Extract the (X, Y) coordinate from the center of the cell holding the provided text.  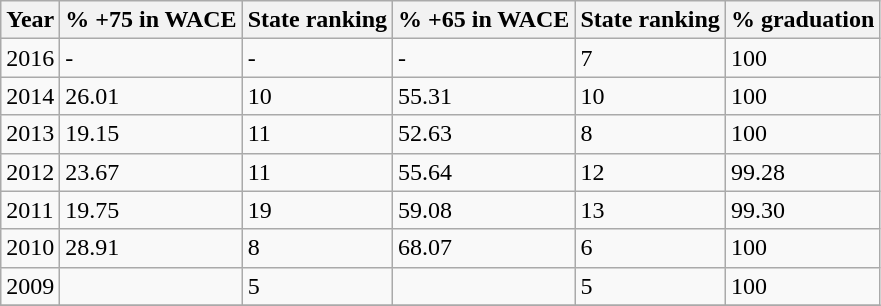
2013 (30, 134)
52.63 (484, 134)
2009 (30, 286)
2012 (30, 172)
68.07 (484, 248)
19.15 (151, 134)
99.28 (802, 172)
Year (30, 20)
7 (650, 58)
55.31 (484, 96)
2011 (30, 210)
19.75 (151, 210)
2016 (30, 58)
% +65 in WACE (484, 20)
59.08 (484, 210)
28.91 (151, 248)
% graduation (802, 20)
12 (650, 172)
6 (650, 248)
2014 (30, 96)
26.01 (151, 96)
23.67 (151, 172)
99.30 (802, 210)
2010 (30, 248)
% +75 in WACE (151, 20)
55.64 (484, 172)
19 (317, 210)
13 (650, 210)
